Return (X, Y) of the center of cell containing provided text 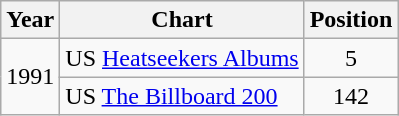
US The Billboard 200 (182, 96)
142 (351, 96)
Year (30, 20)
US Heatseekers Albums (182, 58)
Chart (182, 20)
Position (351, 20)
5 (351, 58)
1991 (30, 77)
